Search for the cell housing the specified text and yield its [X, Y] center coordinate. 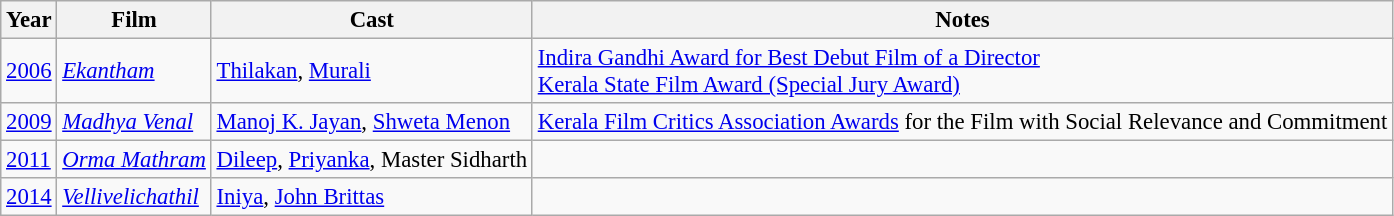
Thilakan, Murali [372, 72]
Orma Mathram [134, 160]
Madhya Venal [134, 122]
2006 [29, 72]
2014 [29, 197]
Cast [372, 20]
Film [134, 20]
Kerala Film Critics Association Awards for the Film with Social Relevance and Commitment [962, 122]
Notes [962, 20]
Year [29, 20]
Manoj K. Jayan, Shweta Menon [372, 122]
Ekantham [134, 72]
Vellivelichathil [134, 197]
Iniya, John Brittas [372, 197]
2009 [29, 122]
2011 [29, 160]
Indira Gandhi Award for Best Debut Film of a DirectorKerala State Film Award (Special Jury Award) [962, 72]
Dileep, Priyanka, Master Sidharth [372, 160]
